Pinpoint the cell where the given text exists, returning its (X, Y) midpoint coordinate. 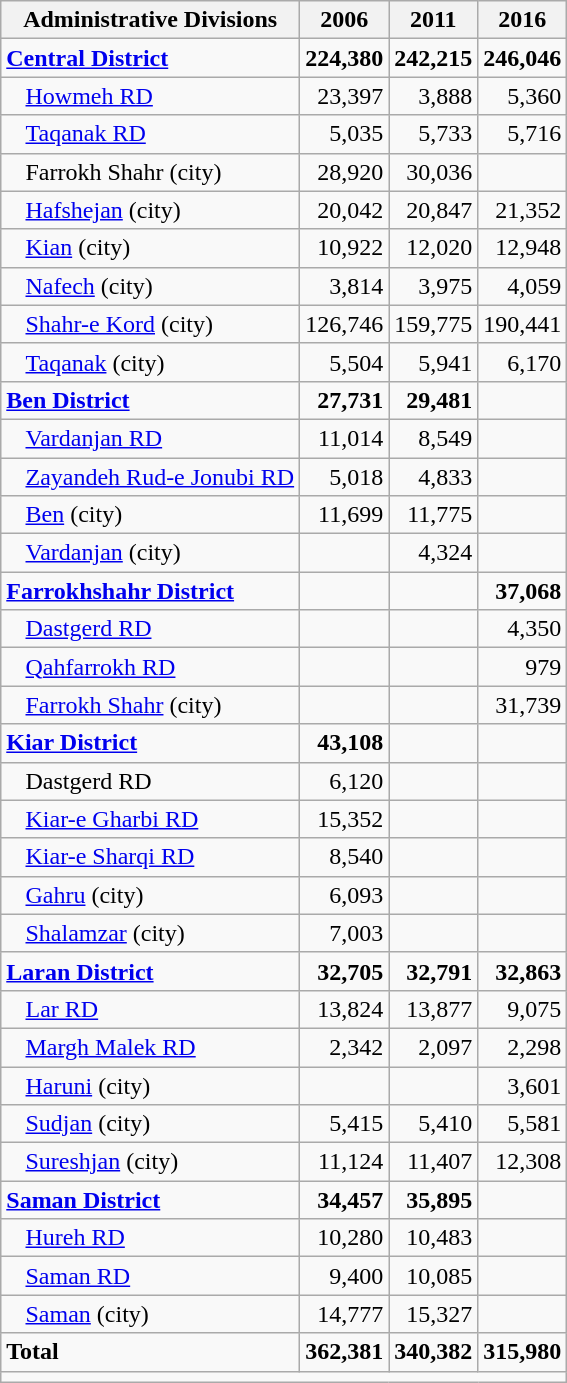
4,324 (434, 553)
8,540 (344, 857)
11,775 (434, 515)
5,360 (522, 96)
5,733 (434, 134)
Vardanjan (city) (150, 553)
159,775 (434, 324)
3,975 (434, 286)
2,097 (434, 1047)
10,280 (344, 1238)
12,308 (522, 1162)
3,601 (522, 1085)
10,085 (434, 1276)
Sudjan (city) (150, 1124)
43,108 (344, 743)
4,833 (434, 477)
5,941 (434, 362)
340,382 (434, 1352)
7,003 (344, 933)
979 (522, 667)
Shahr-e Kord (city) (150, 324)
37,068 (522, 591)
Ben (city) (150, 515)
4,350 (522, 629)
Total (150, 1352)
Kian (city) (150, 248)
15,352 (344, 819)
6,120 (344, 781)
3,888 (434, 96)
27,731 (344, 400)
5,035 (344, 134)
2006 (344, 20)
13,824 (344, 1009)
9,075 (522, 1009)
35,895 (434, 1200)
29,481 (434, 400)
Kiar District (150, 743)
Nafech (city) (150, 286)
21,352 (522, 210)
Taqanak RD (150, 134)
11,407 (434, 1162)
11,699 (344, 515)
8,549 (434, 438)
Haruni (city) (150, 1085)
362,381 (344, 1352)
Saman RD (150, 1276)
5,504 (344, 362)
Kiar-e Sharqi RD (150, 857)
32,791 (434, 971)
5,581 (522, 1124)
Hureh RD (150, 1238)
2,298 (522, 1047)
Laran District (150, 971)
34,457 (344, 1200)
31,739 (522, 705)
10,483 (434, 1238)
126,746 (344, 324)
32,705 (344, 971)
Lar RD (150, 1009)
Farrokhshahr District (150, 591)
Central District (150, 58)
6,170 (522, 362)
Taqanak (city) (150, 362)
28,920 (344, 172)
12,948 (522, 248)
20,042 (344, 210)
Zayandeh Rud-e Jonubi RD (150, 477)
Howmeh RD (150, 96)
Gahru (city) (150, 895)
Kiar-e Gharbi RD (150, 819)
Saman District (150, 1200)
190,441 (522, 324)
14,777 (344, 1314)
Vardanjan RD (150, 438)
Qahfarrokh RD (150, 667)
Ben District (150, 400)
13,877 (434, 1009)
242,215 (434, 58)
Sureshjan (city) (150, 1162)
11,124 (344, 1162)
246,046 (522, 58)
315,980 (522, 1352)
30,036 (434, 172)
5,410 (434, 1124)
15,327 (434, 1314)
12,020 (434, 248)
224,380 (344, 58)
Margh Malek RD (150, 1047)
23,397 (344, 96)
5,018 (344, 477)
5,716 (522, 134)
6,093 (344, 895)
32,863 (522, 971)
2016 (522, 20)
Shalamzar (city) (150, 933)
9,400 (344, 1276)
2,342 (344, 1047)
20,847 (434, 210)
3,814 (344, 286)
Hafshejan (city) (150, 210)
2011 (434, 20)
Saman (city) (150, 1314)
5,415 (344, 1124)
4,059 (522, 286)
10,922 (344, 248)
Administrative Divisions (150, 20)
11,014 (344, 438)
